Extract the [x, y] coordinate from the center of the cell holding the provided text.  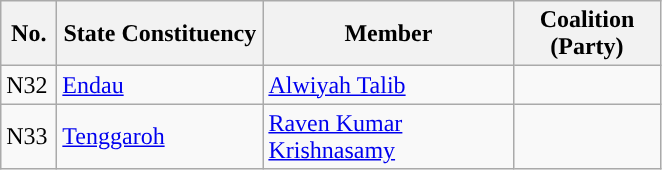
Member [388, 34]
Raven Kumar Krishnasamy [388, 136]
State Constituency [160, 34]
Alwiyah Talib [388, 85]
N33 [29, 136]
No. [29, 34]
Endau [160, 85]
N32 [29, 85]
Coalition (Party) [587, 34]
Tenggaroh [160, 136]
